Scan for the cell matching the given text and deliver its [x, y] coordinate at center. 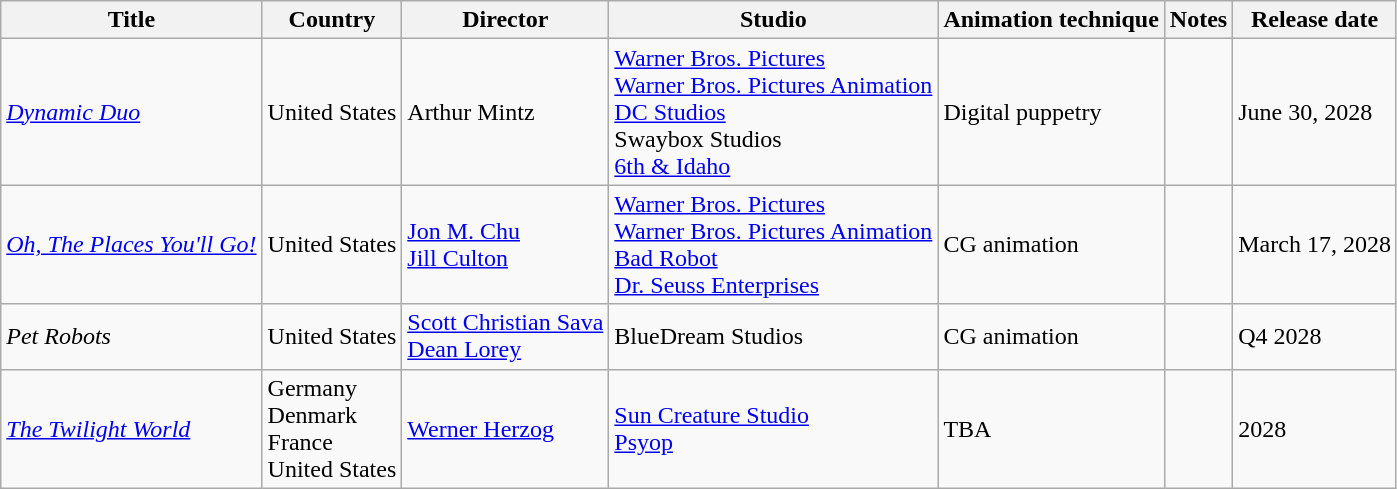
2028 [1315, 428]
Studio [774, 20]
Notes [1198, 20]
Country [332, 20]
TBA [1051, 428]
GermanyDenmarkFranceUnited States [332, 428]
Werner Herzog [506, 428]
Sun Creature StudioPsyop [774, 428]
Jon M. ChuJill Culton [506, 244]
The Twilight World [132, 428]
Director [506, 20]
June 30, 2028 [1315, 112]
Animation technique [1051, 20]
Dynamic Duo [132, 112]
Pet Robots [132, 336]
Warner Bros. PicturesWarner Bros. Pictures AnimationBad RobotDr. Seuss Enterprises [774, 244]
Digital puppetry [1051, 112]
Q4 2028 [1315, 336]
Release date [1315, 20]
March 17, 2028 [1315, 244]
BlueDream Studios [774, 336]
Scott Christian SavaDean Lorey [506, 336]
Arthur Mintz [506, 112]
Oh, The Places You'll Go! [132, 244]
Warner Bros. PicturesWarner Bros. Pictures AnimationDC StudiosSwaybox Studios6th & Idaho [774, 112]
Title [132, 20]
